Return (x, y) of the center of cell containing provided text 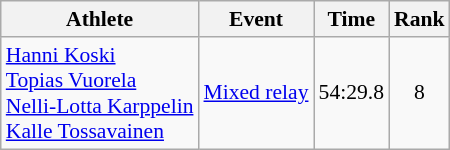
Rank (420, 19)
54:29.8 (352, 93)
Hanni KoskiTopias VuorelaNelli-Lotta KarppelinKalle Tossavainen (100, 93)
Event (256, 19)
Time (352, 19)
8 (420, 93)
Mixed relay (256, 93)
Athlete (100, 19)
